For the text-containing cell, return its midpoint in (X, Y) coordinate format. 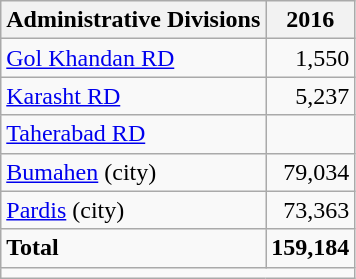
Bumahen (city) (134, 172)
Karasht RD (134, 96)
159,184 (310, 248)
2016 (310, 20)
Taherabad RD (134, 134)
Total (134, 248)
5,237 (310, 96)
Administrative Divisions (134, 20)
Pardis (city) (134, 210)
1,550 (310, 58)
73,363 (310, 210)
79,034 (310, 172)
Gol Khandan RD (134, 58)
